Output the (x, y) coordinate of the center of the cell containing the given text.  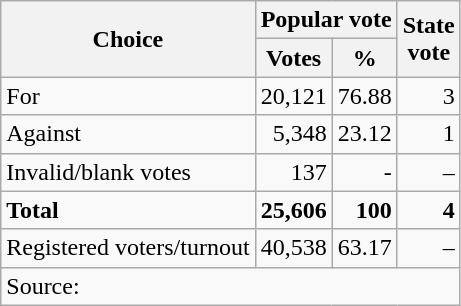
20,121 (294, 96)
5,348 (294, 134)
137 (294, 172)
23.12 (364, 134)
Popular vote (326, 20)
Total (128, 210)
For (128, 96)
Choice (128, 39)
40,538 (294, 248)
- (364, 172)
25,606 (294, 210)
3 (428, 96)
Against (128, 134)
Statevote (428, 39)
63.17 (364, 248)
% (364, 58)
1 (428, 134)
Source: (231, 286)
Registered voters/turnout (128, 248)
76.88 (364, 96)
100 (364, 210)
Invalid/blank votes (128, 172)
4 (428, 210)
Votes (294, 58)
